Detect which cell encompasses the target text, then output its (X, Y) center coordinate. 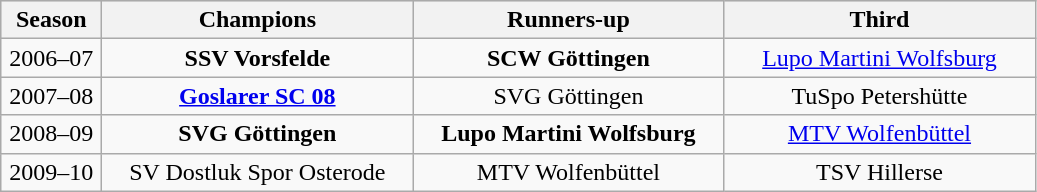
Third (880, 20)
2008–09 (52, 134)
2007–08 (52, 96)
Runners-up (568, 20)
Goslarer SC 08 (258, 96)
SCW Göttingen (568, 58)
SSV Vorsfelde (258, 58)
SV Dostluk Spor Osterode (258, 172)
2009–10 (52, 172)
Season (52, 20)
Champions (258, 20)
TSV Hillerse (880, 172)
TuSpo Petershütte (880, 96)
2006–07 (52, 58)
